Search for the cell housing the specified text and yield its [X, Y] center coordinate. 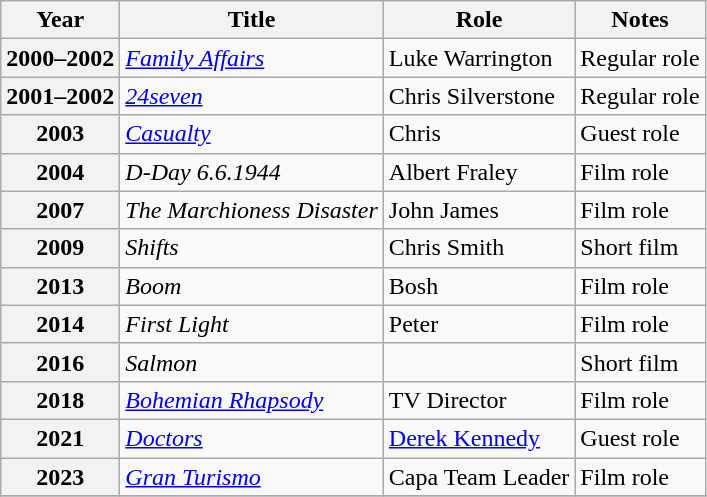
D-Day 6.6.1944 [252, 172]
2014 [60, 324]
Albert Fraley [479, 172]
Gran Turismo [252, 477]
2021 [60, 438]
Bohemian Rhapsody [252, 400]
2000–2002 [60, 58]
Derek Kennedy [479, 438]
The Marchioness Disaster [252, 210]
2001–2002 [60, 96]
Notes [640, 20]
Boom [252, 286]
First Light [252, 324]
Year [60, 20]
Chris [479, 134]
Family Affairs [252, 58]
Luke Warrington [479, 58]
Shifts [252, 248]
2016 [60, 362]
2004 [60, 172]
Casualty [252, 134]
Role [479, 20]
John James [479, 210]
24seven [252, 96]
Peter [479, 324]
2009 [60, 248]
2007 [60, 210]
2023 [60, 477]
2013 [60, 286]
2018 [60, 400]
Bosh [479, 286]
Salmon [252, 362]
TV Director [479, 400]
Capa Team Leader [479, 477]
Title [252, 20]
Chris Silverstone [479, 96]
Chris Smith [479, 248]
Doctors [252, 438]
2003 [60, 134]
